Return the (X, Y) coordinate for the center point of the cell that contains the specified text.  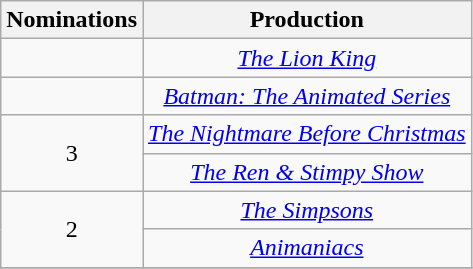
2 (72, 229)
The Lion King (306, 58)
The Ren & Stimpy Show (306, 172)
Animaniacs (306, 248)
The Nightmare Before Christmas (306, 134)
Production (306, 20)
Batman: The Animated Series (306, 96)
The Simpsons (306, 210)
3 (72, 153)
Nominations (72, 20)
